Return [x, y] of the center of cell containing provided text 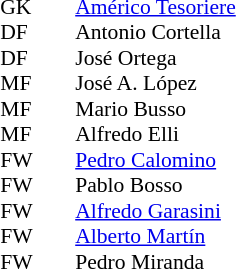
José A. López [156, 83]
José Ortega [156, 58]
Alfredo Elli [156, 135]
Mario Busso [156, 109]
Pedro Calomino [156, 160]
Alberto Martín [156, 237]
Alfredo Garasini [156, 211]
Pablo Bosso [156, 185]
Antonio Cortella [156, 33]
